Provide the (x, y) coordinate of the cell's center where the given text is located.  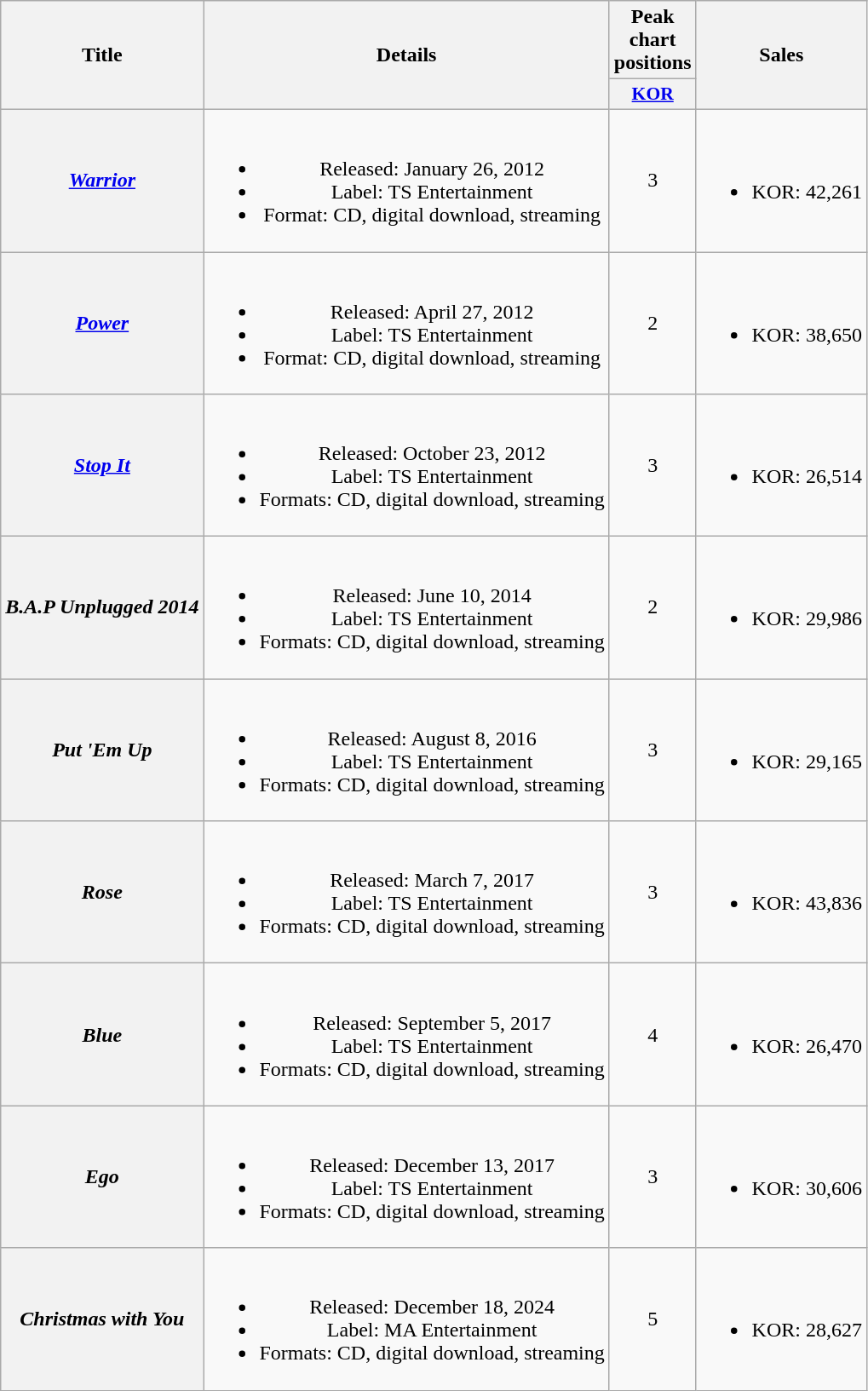
Blue (102, 1034)
Released: April 27, 2012Label: TS EntertainmentFormat: CD, digital download, streaming (406, 324)
KOR: 43,836 (781, 893)
Christmas with You (102, 1319)
Released: June 10, 2014Label: TS EntertainmentFormats: CD, digital download, streaming (406, 608)
Put 'Em Up (102, 750)
Released: December 13, 2017Label: TS EntertainmentFormats: CD, digital download, streaming (406, 1177)
Power (102, 324)
Warrior (102, 181)
Peak chart positions (652, 40)
Ego (102, 1177)
KOR: 29,986 (781, 608)
KOR: 30,606 (781, 1177)
Released: December 18, 2024Label: MA EntertainmentFormats: CD, digital download, streaming (406, 1319)
KOR (652, 95)
KOR: 26,514 (781, 465)
KOR: 38,650 (781, 324)
5 (652, 1319)
Released: March 7, 2017Label: TS EntertainmentFormats: CD, digital download, streaming (406, 893)
KOR: 42,261 (781, 181)
Released: January 26, 2012Label: TS EntertainmentFormat: CD, digital download, streaming (406, 181)
Sales (781, 55)
KOR: 26,470 (781, 1034)
Released: September 5, 2017Label: TS EntertainmentFormats: CD, digital download, streaming (406, 1034)
KOR: 28,627 (781, 1319)
KOR: 29,165 (781, 750)
Title (102, 55)
Released: August 8, 2016Label: TS EntertainmentFormats: CD, digital download, streaming (406, 750)
Rose (102, 893)
Details (406, 55)
Released: October 23, 2012Label: TS EntertainmentFormats: CD, digital download, streaming (406, 465)
Stop It (102, 465)
4 (652, 1034)
B.A.P Unplugged 2014 (102, 608)
